From the cell containing the given text, extract its center point as [X, Y] coordinate. 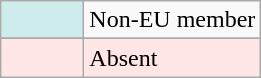
Non-EU member [172, 20]
Absent [172, 58]
